Output the [x, y] coordinate of the center of the cell containing the given text.  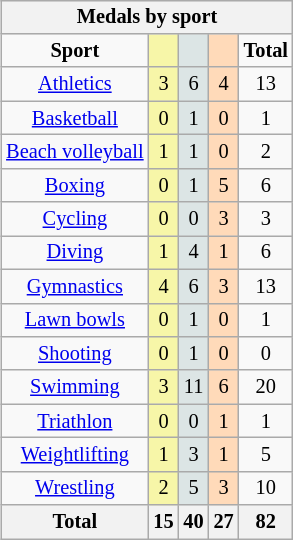
Cycling [74, 219]
15 [163, 522]
Medals by sport [147, 17]
11 [194, 387]
Sport [74, 51]
Weightlifting [74, 455]
Triathlon [74, 421]
Basketball [74, 118]
Athletics [74, 84]
Lawn bowls [74, 320]
10 [266, 488]
27 [224, 522]
40 [194, 522]
Boxing [74, 185]
Gymnastics [74, 286]
Diving [74, 253]
Beach volleyball [74, 152]
Wrestling [74, 488]
82 [266, 522]
Swimming [74, 387]
20 [266, 387]
Shooting [74, 354]
